Search for the cell housing the specified text and yield its [X, Y] center coordinate. 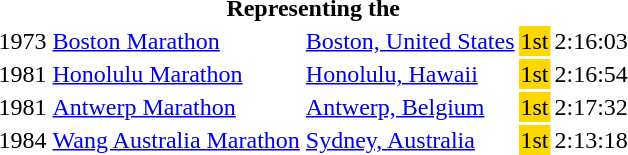
Sydney, Australia [410, 140]
Honolulu, Hawaii [410, 74]
Wang Australia Marathon [176, 140]
Antwerp Marathon [176, 107]
Boston Marathon [176, 41]
Honolulu Marathon [176, 74]
Antwerp, Belgium [410, 107]
Boston, United States [410, 41]
